Find where the given text appears and provide that cell's center as [x, y] coordinate. 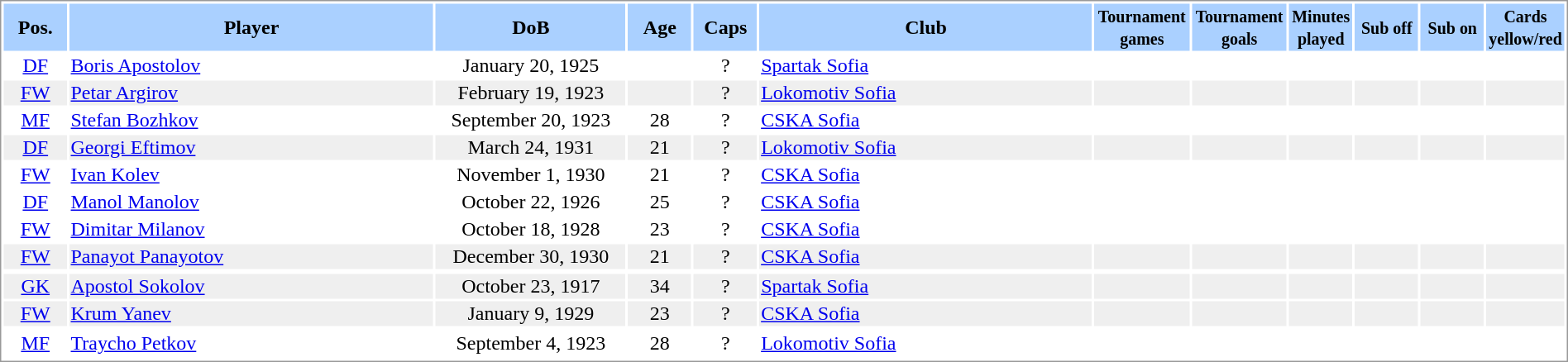
February 19, 1923 [531, 93]
DoB [531, 26]
September 4, 1923 [531, 343]
Traycho Petkov [251, 343]
Ivan Kolev [251, 174]
34 [660, 287]
Apostol Sokolov [251, 287]
Cardsyellow/red [1526, 26]
January 20, 1925 [531, 65]
September 20, 1923 [531, 120]
October 23, 1917 [531, 287]
Petar Argirov [251, 93]
Club [926, 26]
Player [251, 26]
March 24, 1931 [531, 148]
Manol Manolov [251, 202]
Age [660, 26]
Minutesplayed [1322, 26]
Stefan Bozhkov [251, 120]
Sub off [1386, 26]
Georgi Eftimov [251, 148]
Tournamentgoals [1239, 26]
December 30, 1930 [531, 257]
GK [35, 287]
Krum Yanev [251, 313]
November 1, 1930 [531, 174]
January 9, 1929 [531, 313]
Panayot Panayotov [251, 257]
25 [660, 202]
Boris Apostolov [251, 65]
Pos. [35, 26]
Dimitar Milanov [251, 229]
Tournamentgames [1141, 26]
October 18, 1928 [531, 229]
October 22, 1926 [531, 202]
Caps [726, 26]
Sub on [1452, 26]
